Identify which cell holds the provided text, then report its (X, Y) central coordinate. 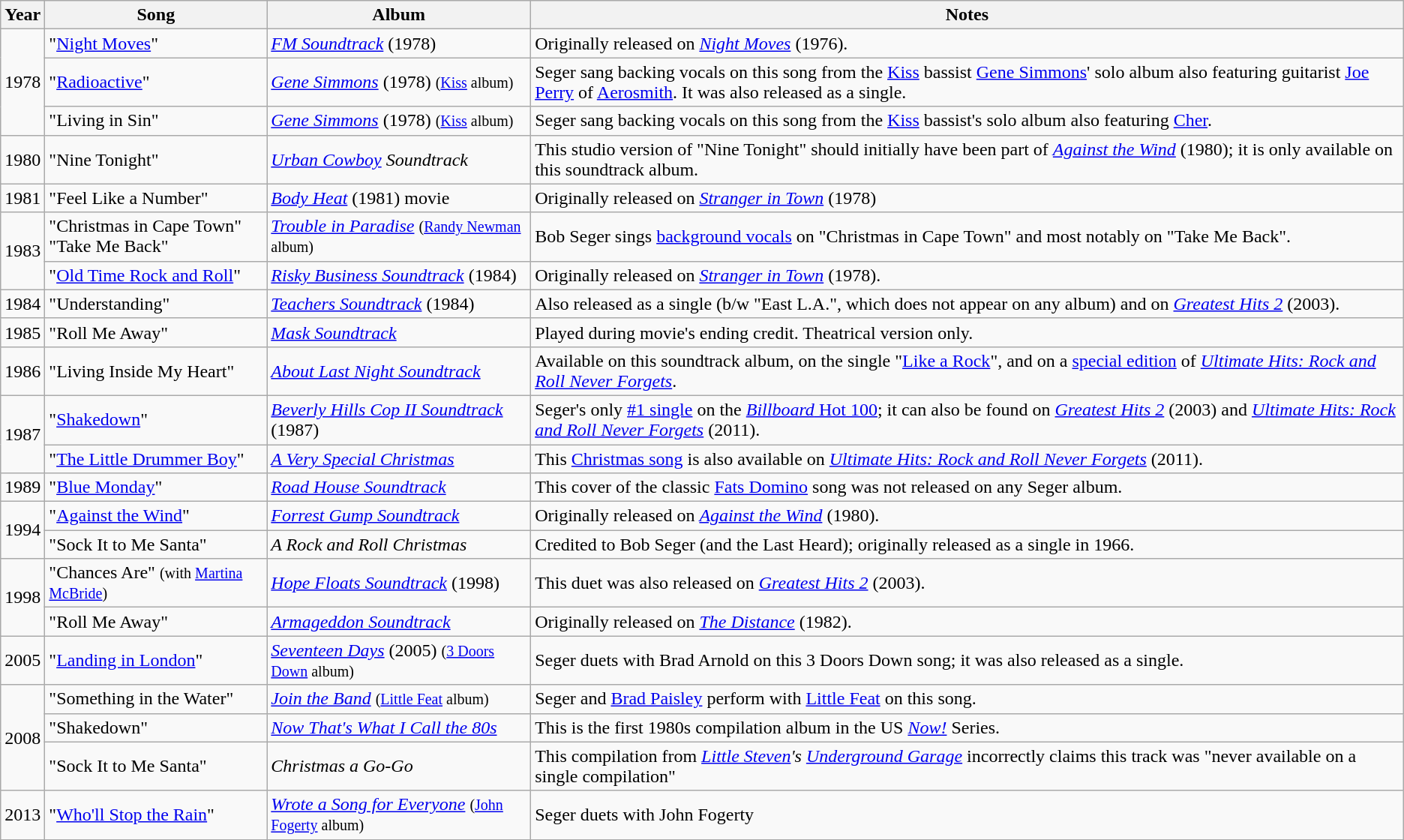
Originally released on The Distance (1982). (967, 622)
Urban Cowboy Soundtrack (399, 159)
"Radioactive" (156, 82)
Credited to Bob Seger (and the Last Heard); originally released as a single in 1966. (967, 544)
"Old Time Rock and Roll" (156, 275)
Available on this soundtrack album, on the single "Like a Rock", and on a special edition of Ultimate Hits: Rock and Roll Never Forgets. (967, 370)
1987 (22, 433)
Body Heat (1981) movie (399, 198)
1981 (22, 198)
1998 (22, 597)
1980 (22, 159)
"Something in the Water" (156, 699)
Year (22, 15)
This cover of the classic Fats Domino song was not released on any Seger album. (967, 487)
"Christmas in Cape Town""Take Me Back" (156, 237)
"Landing in London" (156, 660)
1986 (22, 370)
Bob Seger sings background vocals on "Christmas in Cape Town" and most notably on "Take Me Back". (967, 237)
Originally released on Stranger in Town (1978) (967, 198)
A Rock and Roll Christmas (399, 544)
This Christmas song is also available on Ultimate Hits: Rock and Roll Never Forgets (2011). (967, 458)
"Who'll Stop the Rain" (156, 814)
Join the Band (Little Feat album) (399, 699)
About Last Night Soundtrack (399, 370)
Hope Floats Soundtrack (1998) (399, 583)
This studio version of "Nine Tonight" should initially have been part of Against the Wind (1980); it is only available on this soundtrack album. (967, 159)
"Nine Tonight" (156, 159)
2005 (22, 660)
Seventeen Days (2005) (3 Doors Down album) (399, 660)
"Living in Sin" (156, 121)
2008 (22, 738)
Played during movie's ending credit. Theatrical version only. (967, 332)
Risky Business Soundtrack (1984) (399, 275)
Album (399, 15)
"Blue Monday" (156, 487)
Now That's What I Call the 80s (399, 727)
Song (156, 15)
"The Little Drummer Boy" (156, 458)
"Feel Like a Number" (156, 198)
1985 (22, 332)
Also released as a single (b/w "East L.A.", which does not appear on any album) and on Greatest Hits 2 (2003). (967, 304)
"Chances Are" (with Martina McBride) (156, 583)
A Very Special Christmas (399, 458)
Armageddon Soundtrack (399, 622)
"Night Moves" (156, 43)
Seger duets with John Fogerty (967, 814)
"Understanding" (156, 304)
1994 (22, 530)
Trouble in Paradise (Randy Newman album) (399, 237)
This compilation from Little Steven's Underground Garage incorrectly claims this track was "never available on a single compilation" (967, 766)
"Against the Wind" (156, 516)
Mask Soundtrack (399, 332)
FM Soundtrack (1978) (399, 43)
Seger sang backing vocals on this song from the Kiss bassist's solo album also featuring Cher. (967, 121)
Originally released on Stranger in Town (1978). (967, 275)
1984 (22, 304)
Wrote a Song for Everyone (John Fogerty album) (399, 814)
Originally released on Against the Wind (1980). (967, 516)
Christmas a Go-Go (399, 766)
Teachers Soundtrack (1984) (399, 304)
"Living Inside My Heart" (156, 370)
Notes (967, 15)
1983 (22, 250)
Road House Soundtrack (399, 487)
This duet was also released on Greatest Hits 2 (2003). (967, 583)
Forrest Gump Soundtrack (399, 516)
1978 (22, 82)
1989 (22, 487)
Seger and Brad Paisley perform with Little Feat on this song. (967, 699)
Seger duets with Brad Arnold on this 3 Doors Down song; it was also released as a single. (967, 660)
Originally released on Night Moves (1976). (967, 43)
2013 (22, 814)
Beverly Hills Cop II Soundtrack (1987) (399, 420)
This is the first 1980s compilation album in the US Now! Series. (967, 727)
